Return the (x, y) coordinate for the center point of the cell that contains the specified text.  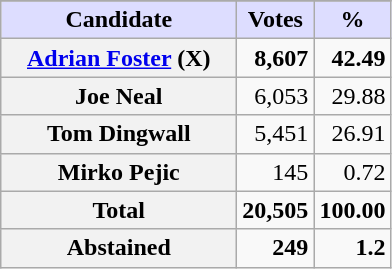
42.49 (352, 58)
Candidate (119, 20)
0.72 (352, 172)
249 (276, 248)
Joe Neal (119, 96)
Mirko Pejic (119, 172)
100.00 (352, 210)
8,607 (276, 58)
5,451 (276, 134)
1.2 (352, 248)
Abstained (119, 248)
Tom Dingwall (119, 134)
Votes (276, 20)
29.88 (352, 96)
% (352, 20)
Adrian Foster (X) (119, 58)
26.91 (352, 134)
Total (119, 210)
145 (276, 172)
20,505 (276, 210)
6,053 (276, 96)
